Extract the [x, y] coordinate from the center of the cell holding the provided text.  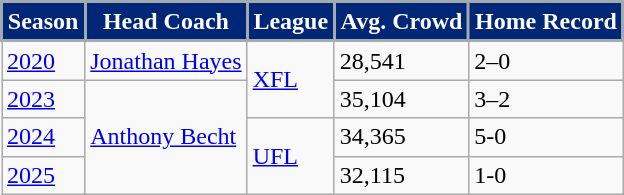
2020 [44, 60]
1-0 [546, 175]
5-0 [546, 137]
32,115 [401, 175]
2023 [44, 99]
Avg. Crowd [401, 22]
Head Coach [166, 22]
3–2 [546, 99]
35,104 [401, 99]
28,541 [401, 60]
Season [44, 22]
Anthony Becht [166, 137]
UFL [290, 156]
2–0 [546, 60]
2025 [44, 175]
2024 [44, 137]
XFL [290, 80]
Home Record [546, 22]
34,365 [401, 137]
Jonathan Hayes [166, 60]
League [290, 22]
